Search for the cell housing the specified text and yield its [x, y] center coordinate. 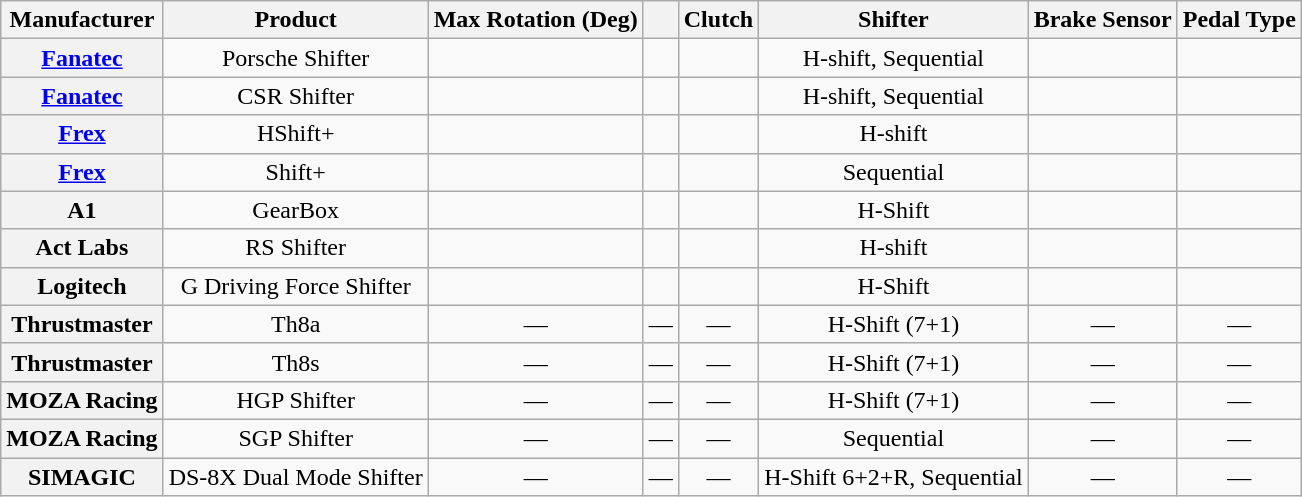
Act Labs [82, 248]
Th8s [296, 362]
CSR Shifter [296, 96]
Max Rotation (Deg) [536, 20]
Clutch [718, 20]
Shift+ [296, 172]
HShift+ [296, 134]
Logitech [82, 286]
Th8a [296, 324]
A1 [82, 210]
RS Shifter [296, 248]
Product [296, 20]
H-Shift 6+2+R, Sequential [894, 477]
HGP Shifter [296, 400]
SIMAGIC [82, 477]
G Driving Force Shifter [296, 286]
SGP Shifter [296, 438]
Manufacturer [82, 20]
DS-8X Dual Mode Shifter [296, 477]
Porsche Shifter [296, 58]
Brake Sensor [1102, 20]
GearBox [296, 210]
Pedal Type [1239, 20]
Shifter [894, 20]
